Search for the cell housing the specified text and yield its (x, y) center coordinate. 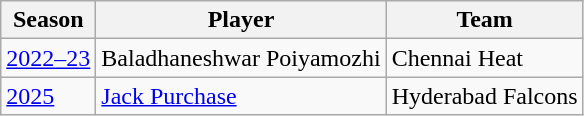
Player (241, 20)
Season (48, 20)
Chennai Heat (484, 58)
Team (484, 20)
Jack Purchase (241, 96)
2022–23 (48, 58)
Hyderabad Falcons (484, 96)
2025 (48, 96)
Baladhaneshwar Poiyamozhi (241, 58)
